Return (x, y) of the center of cell containing provided text 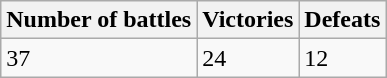
Victories (248, 20)
Number of battles (99, 20)
24 (248, 58)
37 (99, 58)
12 (342, 58)
Defeats (342, 20)
